Scan for the cell matching the given text and deliver its [X, Y] coordinate at center. 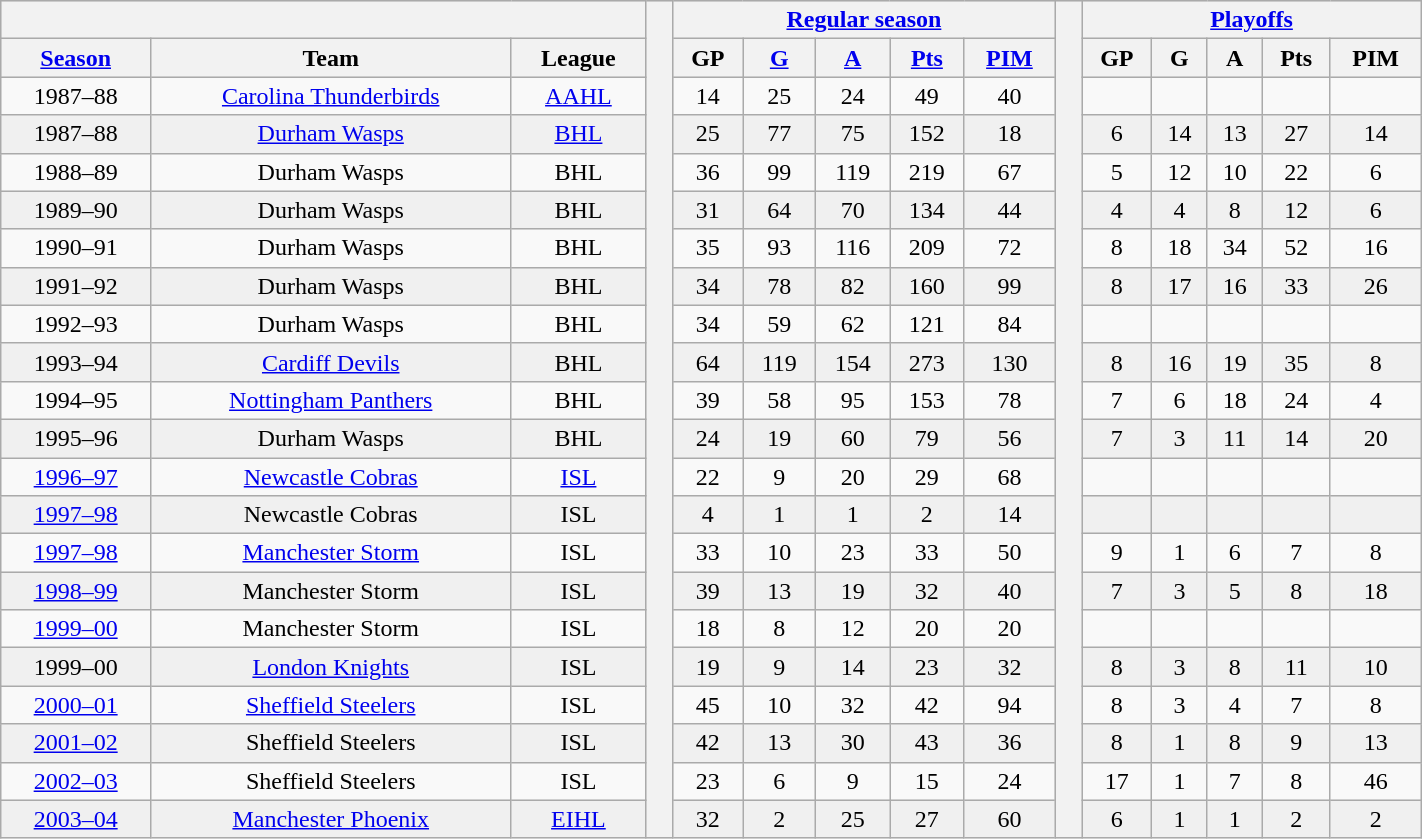
League [578, 58]
59 [780, 324]
43 [927, 743]
Cardiff Devils [331, 362]
121 [927, 324]
44 [1010, 210]
77 [780, 134]
84 [1010, 324]
62 [853, 324]
154 [853, 362]
1990–91 [76, 248]
46 [1376, 781]
AAHL [578, 96]
2000–01 [76, 705]
Season [76, 58]
45 [708, 705]
72 [1010, 248]
50 [1010, 553]
15 [927, 781]
273 [927, 362]
Manchester Phoenix [331, 819]
Carolina Thunderbirds [331, 96]
130 [1010, 362]
152 [927, 134]
2003–04 [76, 819]
26 [1376, 286]
Nottingham Panthers [331, 400]
75 [853, 134]
94 [1010, 705]
52 [1296, 248]
209 [927, 248]
82 [853, 286]
1988–89 [76, 172]
2001–02 [76, 743]
31 [708, 210]
67 [1010, 172]
79 [927, 438]
1989–90 [76, 210]
Regular season [864, 20]
London Knights [331, 667]
Team [331, 58]
EIHL [578, 819]
68 [1010, 477]
1992–93 [76, 324]
58 [780, 400]
70 [853, 210]
160 [927, 286]
116 [853, 248]
Playoffs [1252, 20]
1998–99 [76, 591]
153 [927, 400]
93 [780, 248]
95 [853, 400]
29 [927, 477]
134 [927, 210]
49 [927, 96]
30 [853, 743]
56 [1010, 438]
1996–97 [76, 477]
2002–03 [76, 781]
1994–95 [76, 400]
1991–92 [76, 286]
1993–94 [76, 362]
219 [927, 172]
1995–96 [76, 438]
